Pinpoint the cell where the given text exists, returning its [x, y] midpoint coordinate. 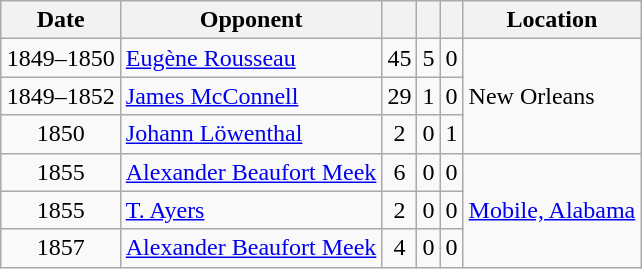
New Orleans [552, 96]
5 [428, 58]
1857 [60, 248]
29 [400, 96]
4 [400, 248]
Location [552, 20]
Johann Löwenthal [251, 134]
45 [400, 58]
Mobile, Alabama [552, 210]
1849–1850 [60, 58]
Opponent [251, 20]
James McConnell [251, 96]
Date [60, 20]
1850 [60, 134]
1849–1852 [60, 96]
6 [400, 172]
Eugène Rousseau [251, 58]
T. Ayers [251, 210]
